For the text-containing cell, return its midpoint in (X, Y) coordinate format. 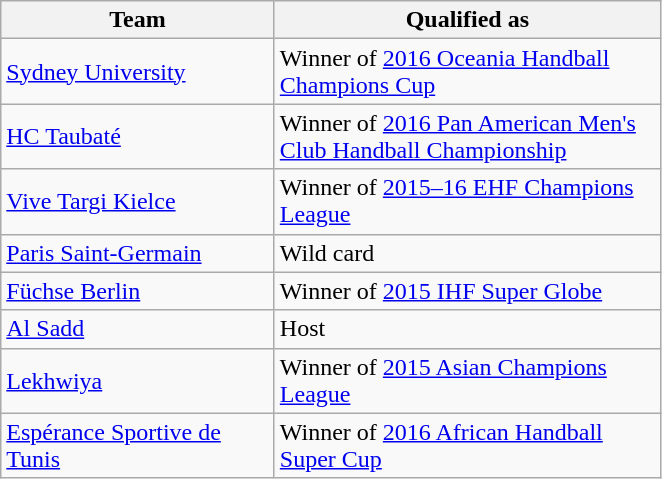
Host (467, 329)
Winner of 2015 IHF Super Globe (467, 291)
Wild card (467, 253)
Winner of 2016 Oceania Handball Champions Cup (467, 72)
Winner of 2015–16 EHF Champions League (467, 202)
Lekhwiya (138, 380)
Füchse Berlin (138, 291)
Team (138, 20)
Winner of 2015 Asian Champions League (467, 380)
Winner of 2016 Pan American Men's Club Handball Championship (467, 136)
Vive Targi Kielce (138, 202)
Al Sadd (138, 329)
Qualified as (467, 20)
Winner of 2016 African Handball Super Cup (467, 446)
Espérance Sportive de Tunis (138, 446)
HC Taubaté (138, 136)
Sydney University (138, 72)
Paris Saint-Germain (138, 253)
